For the text-containing cell, return its midpoint in (X, Y) coordinate format. 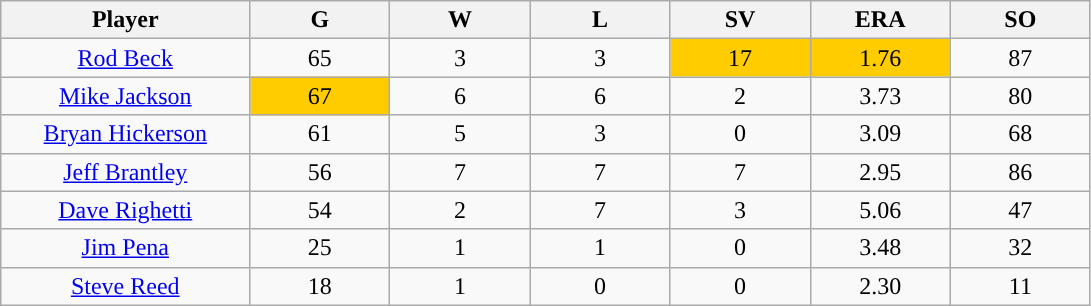
3.09 (880, 134)
80 (1020, 96)
2.95 (880, 172)
Rod Beck (126, 58)
Mike Jackson (126, 96)
3.73 (880, 96)
Jim Pena (126, 248)
18 (320, 286)
SV (740, 20)
5.06 (880, 210)
65 (320, 58)
ERA (880, 20)
Bryan Hickerson (126, 134)
G (320, 20)
Dave Righetti (126, 210)
32 (1020, 248)
17 (740, 58)
56 (320, 172)
87 (1020, 58)
68 (1020, 134)
86 (1020, 172)
Player (126, 20)
Steve Reed (126, 286)
L (600, 20)
2.30 (880, 286)
3.48 (880, 248)
Jeff Brantley (126, 172)
1.76 (880, 58)
5 (460, 134)
25 (320, 248)
67 (320, 96)
11 (1020, 286)
61 (320, 134)
54 (320, 210)
SO (1020, 20)
W (460, 20)
47 (1020, 210)
